Pinpoint the cell where the given text exists, returning its (X, Y) midpoint coordinate. 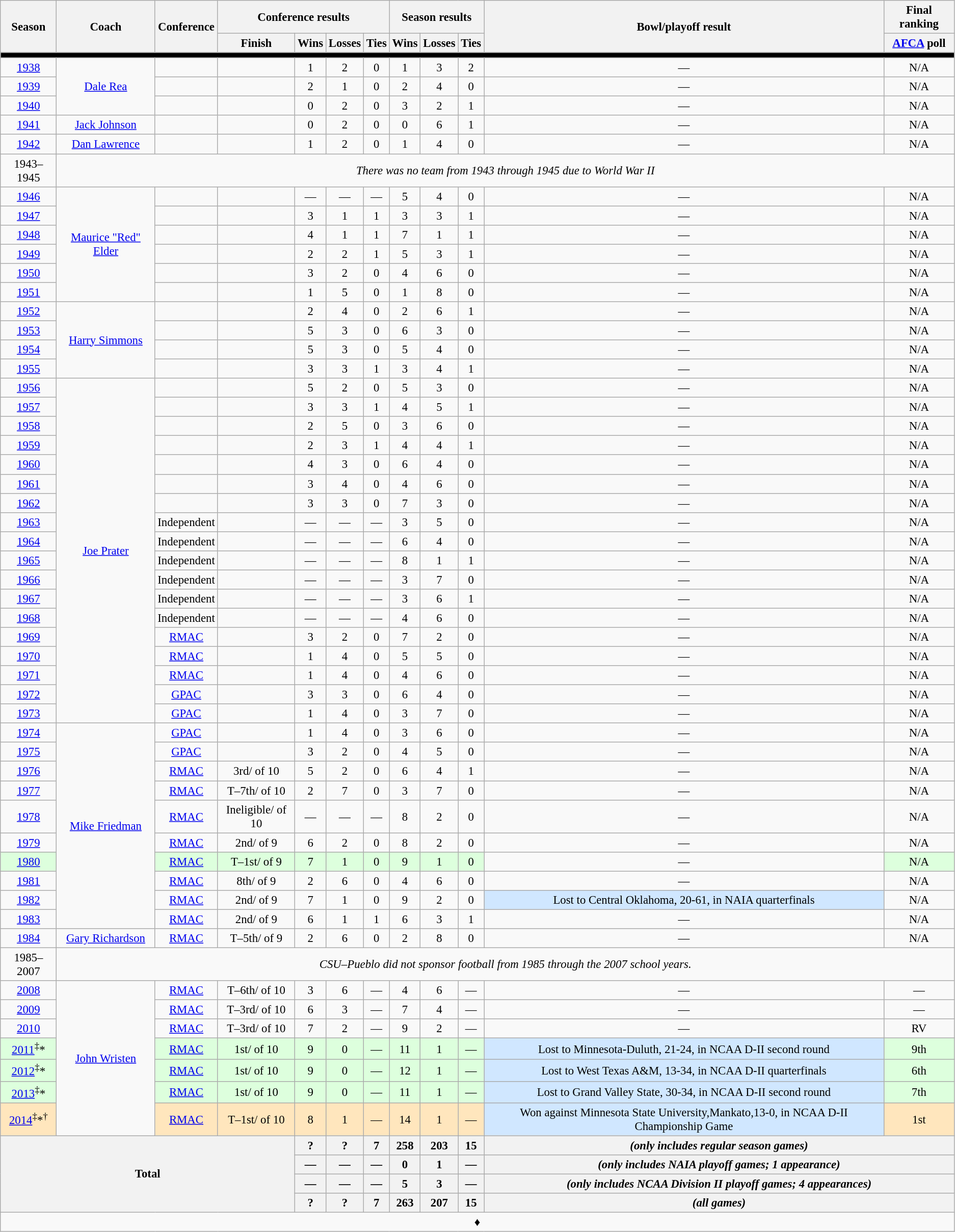
263 (405, 1203)
1962 (29, 503)
1941 (29, 125)
1949 (29, 254)
Mike Friedman (106, 826)
(only includes NAIA playoff games; 1 appearance) (720, 1165)
1954 (29, 350)
Final ranking (919, 17)
12 (405, 1070)
1966 (29, 580)
1985–2007 (29, 964)
(all games) (720, 1203)
There was no team from 1943 through 1945 due to World War II (506, 170)
T–5th/ of 9 (256, 938)
1980 (29, 861)
Conference results (304, 17)
1938 (29, 68)
AFCA poll (919, 43)
14 (405, 1119)
1951 (29, 292)
T–7th/ of 10 (256, 791)
1972 (29, 695)
Won against Minnesota State University,Mankato,13-0, in NCAA D-II Championship Game (684, 1119)
1940 (29, 106)
1943–1945 (29, 170)
1964 (29, 541)
2013‡* (29, 1092)
1953 (29, 330)
1978 (29, 817)
7th (919, 1092)
1970 (29, 657)
Joe Prater (106, 551)
T–1st/ of 9 (256, 861)
1950 (29, 273)
Total (148, 1174)
1984 (29, 938)
2009 (29, 1010)
1969 (29, 637)
Season (29, 27)
2011‡* (29, 1049)
2008 (29, 990)
8th/ of 9 (256, 881)
John Wristen (106, 1058)
CSU–Pueblo did not sponsor football from 1985 through the 2007 school years. (506, 964)
1981 (29, 881)
3rd/ of 10 (256, 771)
207 (439, 1203)
1968 (29, 618)
1982 (29, 900)
2014‡*† (29, 1119)
1939 (29, 87)
Bowl/playoff result (684, 27)
1942 (29, 144)
1965 (29, 561)
1967 (29, 599)
258 (405, 1145)
Maurice "Red" Elder (106, 244)
Coach (106, 27)
♦ (477, 1222)
Dan Lawrence (106, 144)
(only includes NCAA Division II playoff games; 4 appearances) (720, 1184)
1947 (29, 216)
1975 (29, 752)
(only includes regular season games) (720, 1145)
Jack Johnson (106, 125)
1956 (29, 388)
T–1st/ of 10 (256, 1119)
9th (919, 1049)
1973 (29, 714)
1961 (29, 484)
1974 (29, 733)
Lost to West Texas A&M, 13-34, in NCAA D-II quarterfinals (684, 1070)
Dale Rea (106, 87)
1955 (29, 369)
1977 (29, 791)
Gary Richardson (106, 938)
1958 (29, 426)
1952 (29, 311)
Conference (187, 27)
1983 (29, 919)
6th (919, 1070)
Lost to Minnesota-Duluth, 21-24, in NCAA D-II second round (684, 1049)
1948 (29, 234)
1963 (29, 522)
2010 (29, 1029)
203 (439, 1145)
2012‡* (29, 1070)
1971 (29, 675)
T–6th/ of 10 (256, 990)
1976 (29, 771)
Season results (436, 17)
1946 (29, 196)
1959 (29, 445)
Lost to Grand Valley State, 30-34, in NCAA D-II second round (684, 1092)
1979 (29, 843)
Finish (256, 43)
1960 (29, 465)
Ineligible/ of 10 (256, 817)
1st (919, 1119)
Lost to Central Oklahoma, 20-61, in NAIA quarterfinals (684, 900)
RV (919, 1029)
Harry Simmons (106, 340)
1957 (29, 407)
